Determine the [X, Y] coordinate at the center of the cell enclosing the given text.  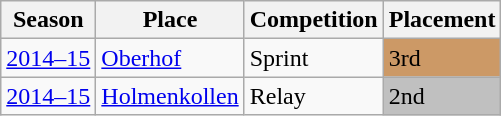
3rd [442, 58]
2nd [442, 96]
Relay [314, 96]
Competition [314, 20]
Oberhof [170, 58]
Sprint [314, 58]
Place [170, 20]
Season [48, 20]
Placement [442, 20]
Holmenkollen [170, 96]
